Return the [x, y] coordinate for the center point of the cell that contains the specified text.  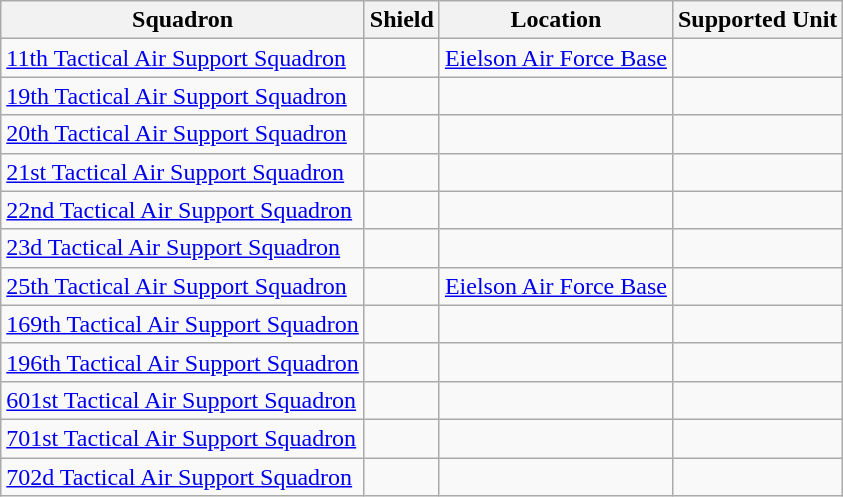
702d Tactical Air Support Squadron [183, 477]
Shield [402, 20]
20th Tactical Air Support Squadron [183, 134]
601st Tactical Air Support Squadron [183, 400]
25th Tactical Air Support Squadron [183, 286]
169th Tactical Air Support Squadron [183, 324]
Squadron [183, 20]
23d Tactical Air Support Squadron [183, 248]
Location [556, 20]
11th Tactical Air Support Squadron [183, 58]
22nd Tactical Air Support Squadron [183, 210]
19th Tactical Air Support Squadron [183, 96]
Supported Unit [757, 20]
21st Tactical Air Support Squadron [183, 172]
196th Tactical Air Support Squadron [183, 362]
701st Tactical Air Support Squadron [183, 438]
